Capture the cell that displays the provided text and extract its [x, y] central coordinate. 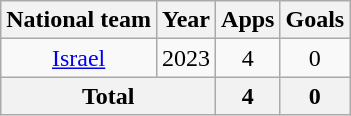
Apps [248, 20]
2023 [186, 58]
Goals [315, 20]
National team [79, 20]
Total [108, 96]
Year [186, 20]
Israel [79, 58]
